Return the [X, Y] coordinate for the center point of the cell that contains the specified text.  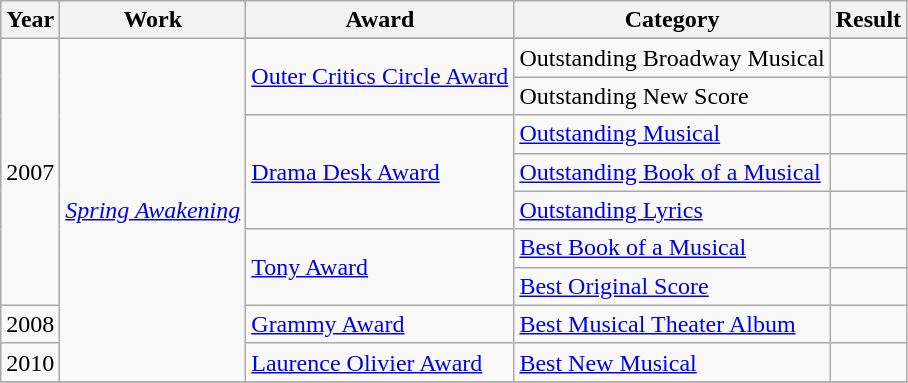
Outstanding Lyrics [672, 210]
Drama Desk Award [380, 172]
Work [153, 20]
Tony Award [380, 267]
Outstanding New Score [672, 96]
Laurence Olivier Award [380, 362]
Best Musical Theater Album [672, 324]
Category [672, 20]
2008 [30, 324]
Best Book of a Musical [672, 248]
Award [380, 20]
Outstanding Book of a Musical [672, 172]
2007 [30, 172]
Outstanding Broadway Musical [672, 58]
Result [868, 20]
Best New Musical [672, 362]
Spring Awakening [153, 210]
Outer Critics Circle Award [380, 77]
Grammy Award [380, 324]
Year [30, 20]
Outstanding Musical [672, 134]
Best Original Score [672, 286]
2010 [30, 362]
